Locate the cell with the specified text and output its [X, Y] center coordinate. 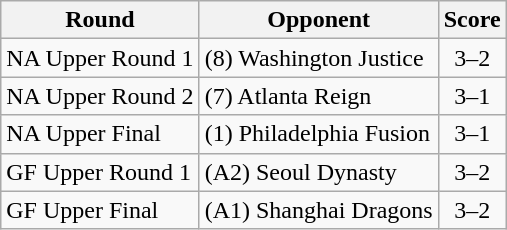
GF Upper Final [100, 210]
(8) Washington Justice [318, 58]
NA Upper Final [100, 134]
Opponent [318, 20]
Score [472, 20]
Round [100, 20]
NA Upper Round 2 [100, 96]
(1) Philadelphia Fusion [318, 134]
NA Upper Round 1 [100, 58]
(A1) Shanghai Dragons [318, 210]
(7) Atlanta Reign [318, 96]
(A2) Seoul Dynasty [318, 172]
GF Upper Round 1 [100, 172]
